Provide the [x, y] coordinate of the cell's center where the given text is located.  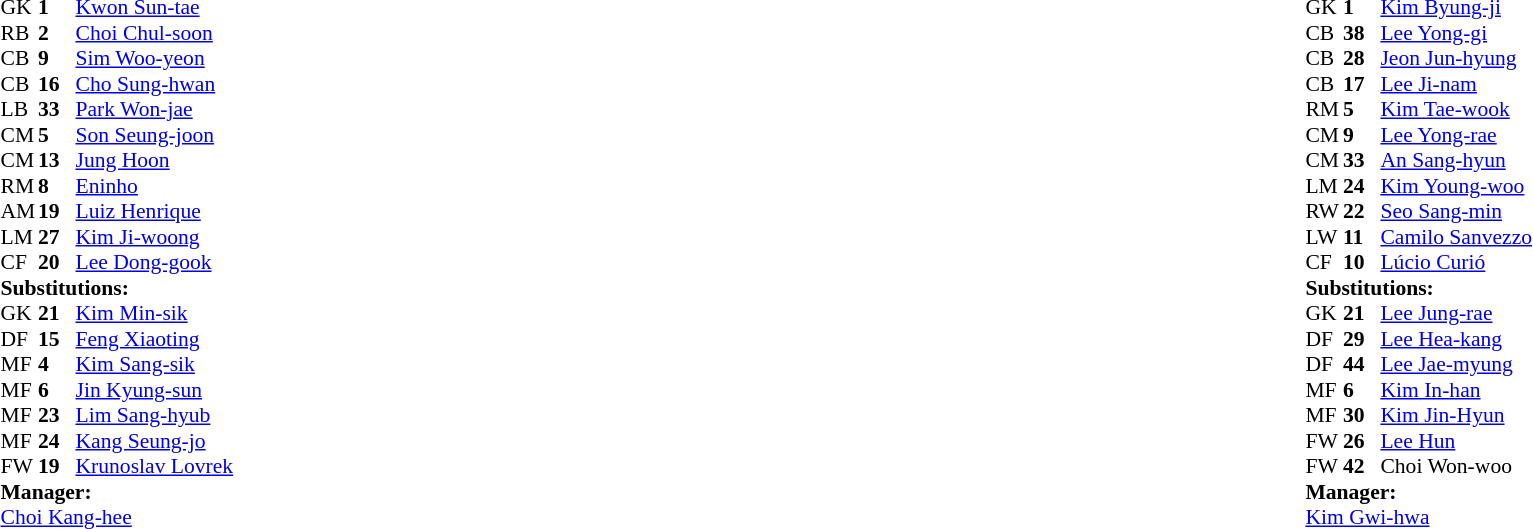
Lee Jae-myung [1456, 365]
RW [1324, 211]
Lúcio Curió [1456, 263]
Seo Sang-min [1456, 211]
LB [19, 109]
Lee Yong-rae [1456, 135]
Jeon Jun-hyung [1456, 59]
Kim Jin-Hyun [1456, 415]
42 [1362, 467]
Jin Kyung-sun [155, 390]
Son Seung-joon [155, 135]
27 [57, 237]
17 [1362, 84]
Lee Ji-nam [1456, 84]
44 [1362, 365]
AM [19, 211]
Lee Hun [1456, 441]
Kim Min-sik [155, 313]
Kim Tae-wook [1456, 109]
Kim In-han [1456, 390]
28 [1362, 59]
Lee Dong-gook [155, 263]
An Sang-hyun [1456, 161]
Lee Yong-gi [1456, 33]
Luiz Henrique [155, 211]
16 [57, 84]
13 [57, 161]
Cho Sung-hwan [155, 84]
Feng Xiaoting [155, 339]
26 [1362, 441]
RB [19, 33]
20 [57, 263]
8 [57, 186]
4 [57, 365]
Krunoslav Lovrek [155, 467]
22 [1362, 211]
Kim Young-woo [1456, 186]
Eninho [155, 186]
15 [57, 339]
Kim Sang-sik [155, 365]
Camilo Sanvezzo [1456, 237]
LW [1324, 237]
Kim Ji-woong [155, 237]
Choi Chul-soon [155, 33]
29 [1362, 339]
Sim Woo-yeon [155, 59]
30 [1362, 415]
38 [1362, 33]
Kang Seung-jo [155, 441]
Choi Won-woo [1456, 467]
Jung Hoon [155, 161]
Lim Sang-hyub [155, 415]
Lee Hea-kang [1456, 339]
10 [1362, 263]
2 [57, 33]
23 [57, 415]
11 [1362, 237]
Park Won-jae [155, 109]
Lee Jung-rae [1456, 313]
